Determine the [X, Y] coordinate at the center of the cell enclosing the given text.  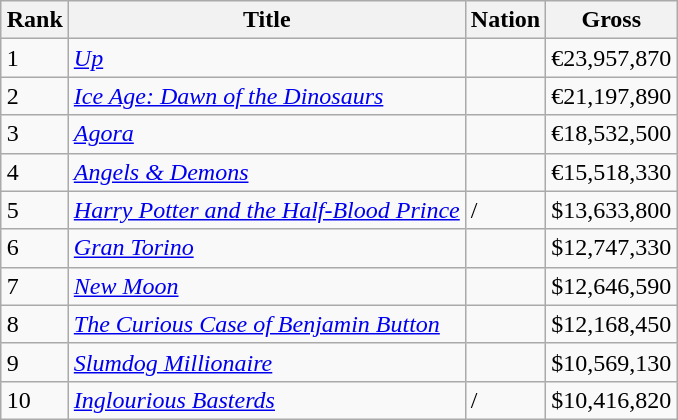
Title [266, 20]
€23,957,870 [612, 58]
1 [34, 58]
Slumdog Millionaire [266, 362]
10 [34, 400]
€15,518,330 [612, 172]
Ice Age: Dawn of the Dinosaurs [266, 96]
5 [34, 210]
Up [266, 58]
$10,416,820 [612, 400]
Gran Torino [266, 248]
$12,747,330 [612, 248]
Gross [612, 20]
6 [34, 248]
Inglourious Basterds [266, 400]
$10,569,130 [612, 362]
The Curious Case of Benjamin Button [266, 324]
Agora [266, 134]
Harry Potter and the Half-Blood Prince [266, 210]
€21,197,890 [612, 96]
8 [34, 324]
9 [34, 362]
$12,646,590 [612, 286]
€18,532,500 [612, 134]
$13,633,800 [612, 210]
Angels & Demons [266, 172]
New Moon [266, 286]
2 [34, 96]
Rank [34, 20]
4 [34, 172]
3 [34, 134]
7 [34, 286]
$12,168,450 [612, 324]
Nation [505, 20]
